From the cell containing the given text, extract its center point as [X, Y] coordinate. 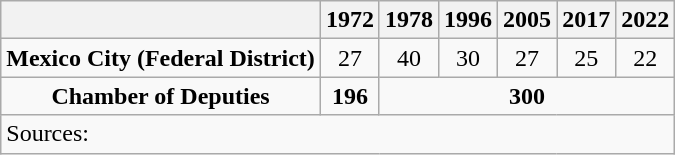
1978 [408, 20]
2022 [646, 20]
2005 [528, 20]
2017 [586, 20]
40 [408, 58]
30 [468, 58]
300 [526, 96]
Chamber of Deputies [161, 96]
25 [586, 58]
Mexico City (Federal District) [161, 58]
22 [646, 58]
1972 [350, 20]
Sources: [338, 134]
1996 [468, 20]
196 [350, 96]
